Determine the [x, y] coordinate at the center of the cell enclosing the given text.  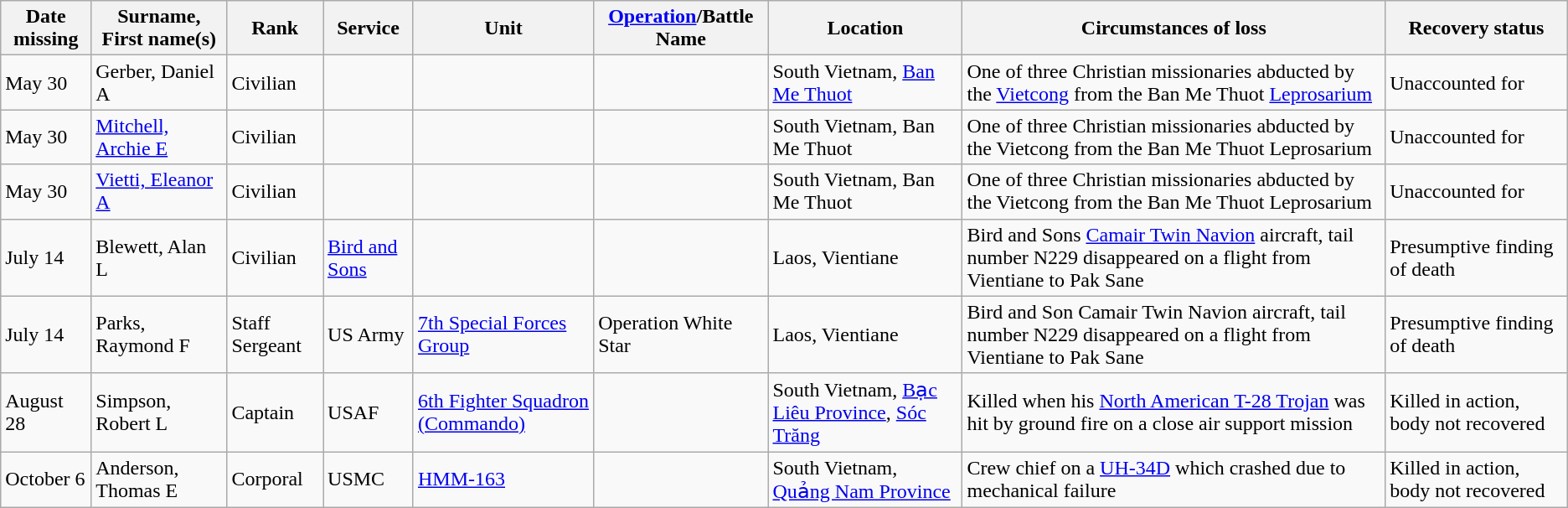
Bird and Sons [369, 257]
October 6 [46, 479]
Captain [275, 412]
Recovery status [1477, 29]
Location [865, 29]
HMM-163 [503, 479]
August 28 [46, 412]
Simpson, Robert L [159, 412]
Bird and Son Camair Twin Navion aircraft, tail number N229 disappeared on a flight from Vientiane to Pak Sane [1174, 334]
7th Special Forces Group [503, 334]
Bird and Sons Camair Twin Navion aircraft, tail number N229 disappeared on a flight from Vientiane to Pak Sane [1174, 257]
Crew chief on a UH-34D which crashed due to mechanical failure [1174, 479]
Vietti, Eleanor A [159, 191]
Operation White Star [681, 334]
Circumstances of loss [1174, 29]
Blewett, Alan L [159, 257]
Unit [503, 29]
US Army [369, 334]
Rank [275, 29]
South Vietnam, Quảng Nam Province [865, 479]
South Vietnam, Bạc Liêu Province, Sóc Trăng [865, 412]
Gerber, Daniel A [159, 82]
USAF [369, 412]
6th Fighter Squadron (Commando) [503, 412]
Surname, First name(s) [159, 29]
Anderson, Thomas E [159, 479]
Mitchell, Archie E [159, 137]
Killed when his North American T-28 Trojan was hit by ground fire on a close air support mission [1174, 412]
Service [369, 29]
USMC [369, 479]
Parks, Raymond F [159, 334]
Operation/Battle Name [681, 29]
Staff Sergeant [275, 334]
Date missing [46, 29]
Corporal [275, 479]
